Return the [x, y] coordinate for the center point of the cell that contains the specified text.  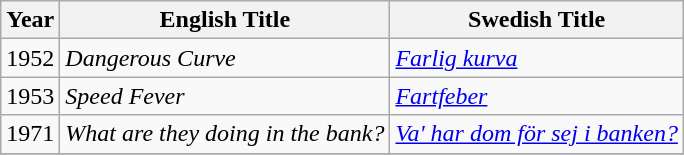
Swedish Title [537, 20]
Dangerous Curve [225, 58]
1952 [30, 58]
1953 [30, 96]
What are they doing in the bank? [225, 134]
1971 [30, 134]
Va' har dom för sej i banken? [537, 134]
Year [30, 20]
Speed Fever [225, 96]
English Title [225, 20]
Fartfeber [537, 96]
Farlig kurva [537, 58]
